For the text-containing cell, return its midpoint in (x, y) coordinate format. 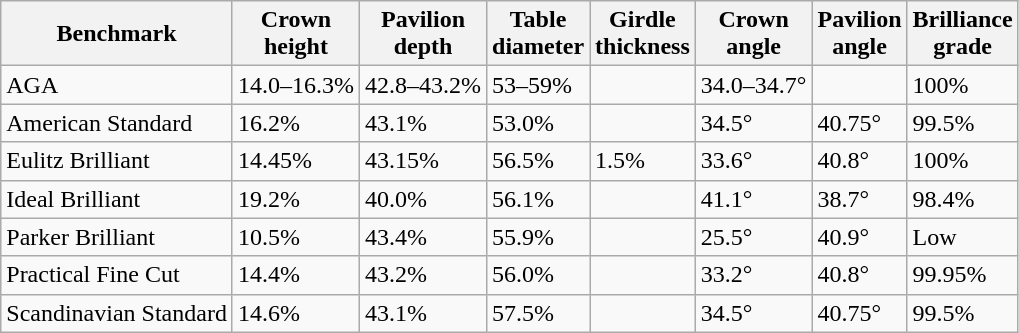
Ideal Brilliant (117, 199)
40.0% (422, 199)
Crownheight (296, 34)
14.4% (296, 275)
Scandinavian Standard (117, 313)
40.9° (860, 237)
10.5% (296, 237)
38.7° (860, 199)
99.95% (962, 275)
98.4% (962, 199)
Girdlethickness (643, 34)
56.0% (538, 275)
43.2% (422, 275)
Benchmark (117, 34)
Eulitz Brilliant (117, 161)
56.5% (538, 161)
43.4% (422, 237)
Pavilionangle (860, 34)
33.6° (754, 161)
Tablediameter (538, 34)
25.5° (754, 237)
33.2° (754, 275)
43.15% (422, 161)
42.8–43.2% (422, 85)
American Standard (117, 123)
57.5% (538, 313)
14.0–16.3% (296, 85)
Parker Brilliant (117, 237)
53.0% (538, 123)
AGA (117, 85)
56.1% (538, 199)
Low (962, 237)
14.45% (296, 161)
Paviliondepth (422, 34)
34.0–34.7° (754, 85)
Practical Fine Cut (117, 275)
55.9% (538, 237)
16.2% (296, 123)
41.1° (754, 199)
Crownangle (754, 34)
Brilliancegrade (962, 34)
1.5% (643, 161)
14.6% (296, 313)
53–59% (538, 85)
19.2% (296, 199)
